Identify which cell holds the provided text, then report its (X, Y) central coordinate. 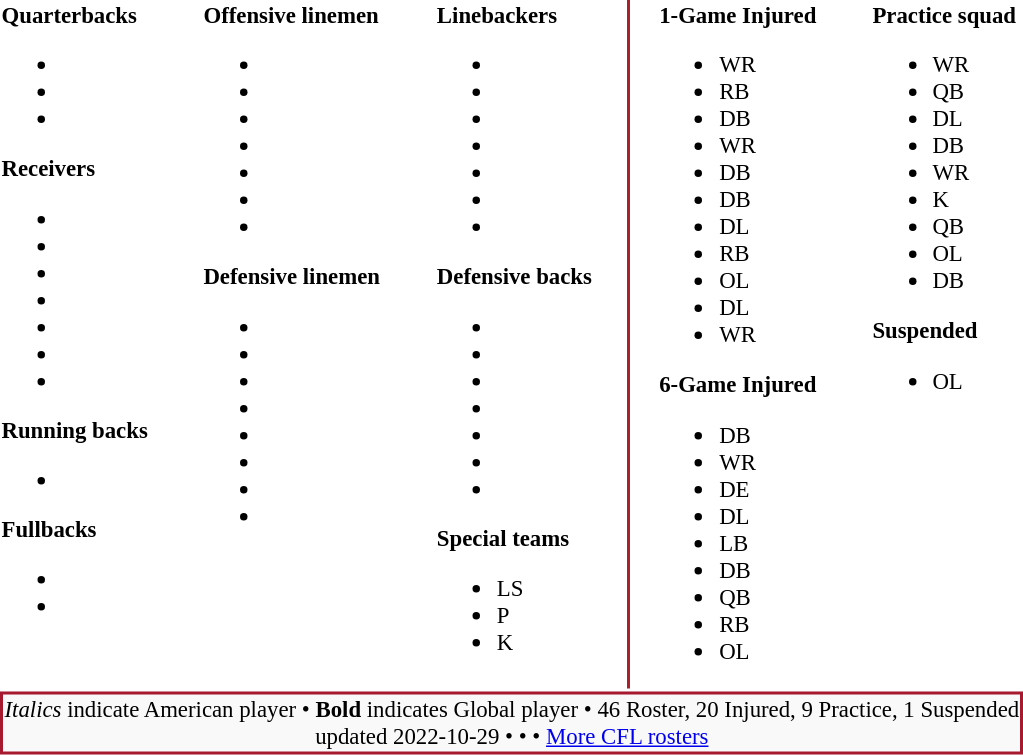
QuarterbacksReceiversRunning backsFullbacks (78, 344)
1-Game Injured WR RB DB WR DB DB DL RB OL DL WR6-Game Injured DB WR DE DL LB DB QB RB OL (742, 344)
Offensive linemenDefensive linemen (296, 344)
Linebackers Defensive backsSpecial teams LS P K (518, 344)
